Detect which cell encompasses the target text, then output its (x, y) center coordinate. 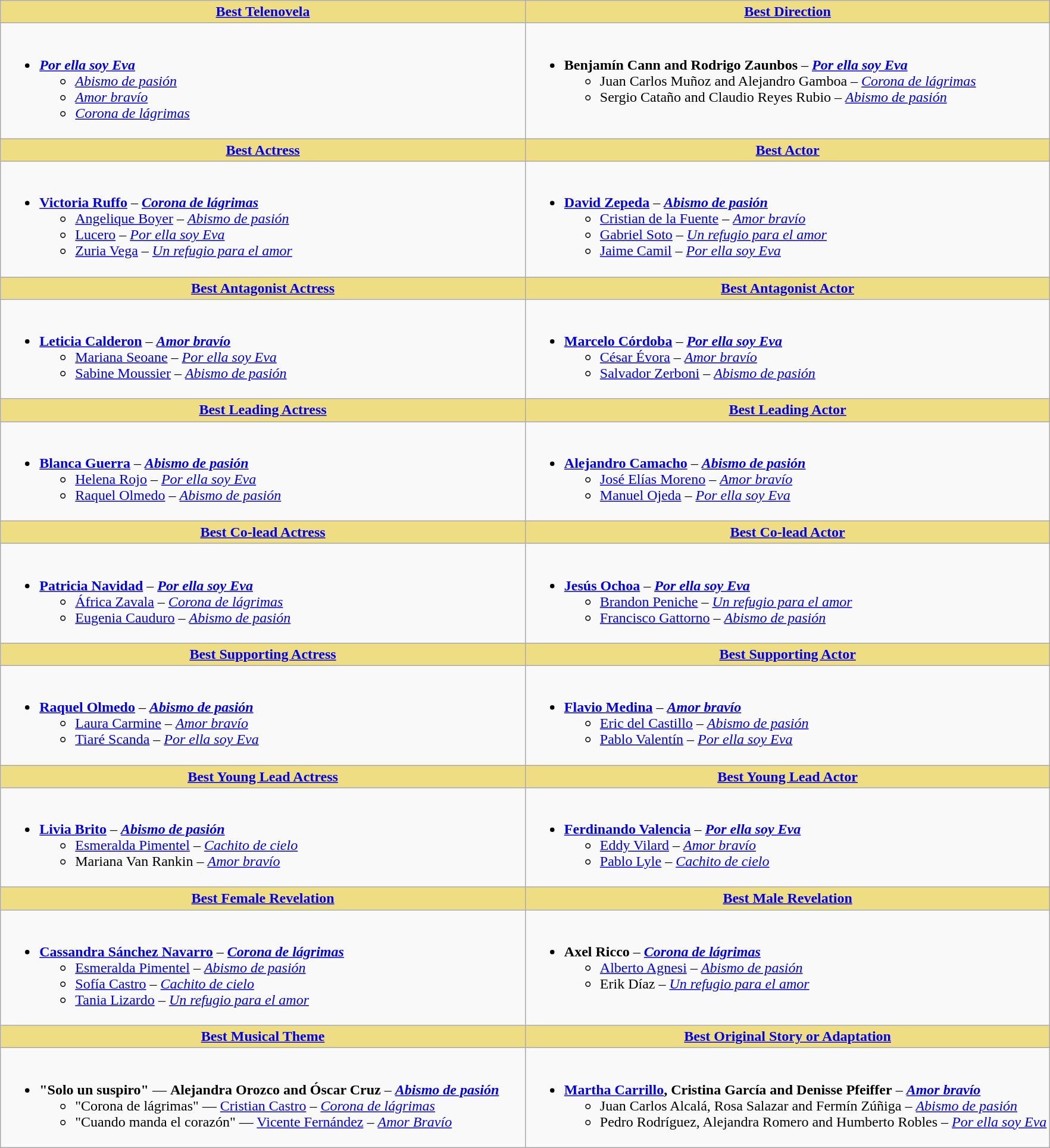
Axel Ricco – Corona de lágrimasAlberto Agnesi – Abismo de pasiónErik Díaz – Un refugio para el amor (787, 968)
Victoria Ruffo – Corona de lágrimasAngelique Boyer – Abismo de pasiónLucero – Por ella soy EvaZuria Vega – Un refugio para el amor (263, 219)
Marcelo Córdoba – Por ella soy EvaCésar Évora – Amor bravíoSalvador Zerboni – Abismo de pasión (787, 349)
Best Supporting Actress (263, 654)
Best Young Lead Actor (787, 777)
Raquel Olmedo – Abismo de pasiónLaura Carmine – Amor bravíoTiaré Scanda – Por ella soy Eva (263, 715)
Best Actress (263, 150)
Blanca Guerra – Abismo de pasiónHelena Rojo – Por ella soy EvaRaquel Olmedo – Abismo de pasión (263, 471)
Best Direction (787, 12)
Best Antagonist Actress (263, 288)
Best Telenovela (263, 12)
Best Antagonist Actor (787, 288)
Best Supporting Actor (787, 654)
Ferdinando Valencia – Por ella soy EvaEddy Vilard – Amor bravíoPablo Lyle – Cachito de cielo (787, 838)
Patricia Navidad – Por ella soy EvaÁfrica Zavala – Corona de lágrimasEugenia Cauduro – Abismo de pasión (263, 593)
Best Leading Actor (787, 410)
Alejandro Camacho – Abismo de pasiónJosé Elías Moreno – Amor bravíoManuel Ojeda – Por ella soy Eva (787, 471)
Livia Brito – Abismo de pasiónEsmeralda Pimentel – Cachito de cieloMariana Van Rankin – Amor bravío (263, 838)
Por ella soy EvaAbismo de pasiónAmor bravíoCorona de lágrimas (263, 81)
David Zepeda – Abismo de pasiónCristian de la Fuente – Amor bravíoGabriel Soto – Un refugio para el amorJaime Camil – Por ella soy Eva (787, 219)
Best Female Revelation (263, 899)
Best Male Revelation (787, 899)
Best Leading Actress (263, 410)
Flavio Medina – Amor bravíoEric del Castillo – Abismo de pasiónPablo Valentín – Por ella soy Eva (787, 715)
Best Co-lead Actor (787, 532)
Best Co-lead Actress (263, 532)
Jesús Ochoa – Por ella soy EvaBrandon Peniche – Un refugio para el amorFrancisco Gattorno – Abismo de pasión (787, 593)
Best Musical Theme (263, 1037)
Best Young Lead Actress (263, 777)
Best Original Story or Adaptation (787, 1037)
Best Actor (787, 150)
Leticia Calderon – Amor bravíoMariana Seoane – Por ella soy EvaSabine Moussier – Abismo de pasión (263, 349)
